Return the (X, Y) coordinate for the center point of the cell that contains the specified text.  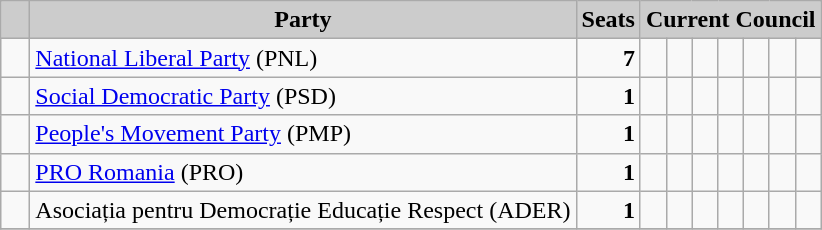
Seats (608, 20)
People's Movement Party (PMP) (303, 134)
Current Council (730, 20)
Party (303, 20)
7 (608, 58)
Social Democratic Party (PSD) (303, 96)
National Liberal Party (PNL) (303, 58)
PRO Romania (PRO) (303, 172)
Asociația pentru Democrație Educație Respect (ADER) (303, 210)
